Scan for the cell matching the given text and deliver its (X, Y) coordinate at center. 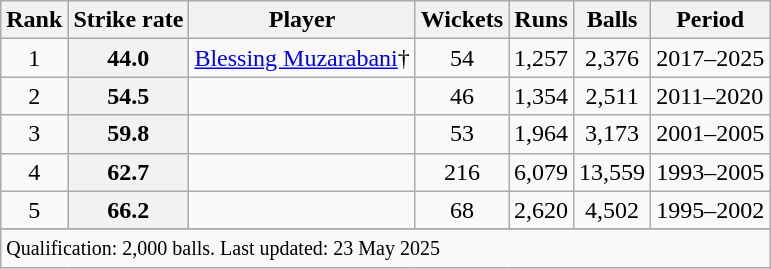
2,620 (542, 210)
3,173 (612, 134)
1,354 (542, 96)
Blessing Muzarabani† (302, 58)
68 (462, 210)
Balls (612, 20)
66.2 (128, 210)
Rank (34, 20)
13,559 (612, 172)
2011–2020 (710, 96)
54 (462, 58)
2001–2005 (710, 134)
59.8 (128, 134)
2 (34, 96)
Period (710, 20)
4,502 (612, 210)
Player (302, 20)
1 (34, 58)
46 (462, 96)
Wickets (462, 20)
3 (34, 134)
53 (462, 134)
2,376 (612, 58)
4 (34, 172)
1,964 (542, 134)
44.0 (128, 58)
Strike rate (128, 20)
5 (34, 210)
Runs (542, 20)
6,079 (542, 172)
54.5 (128, 96)
1,257 (542, 58)
2,511 (612, 96)
1993–2005 (710, 172)
Qualification: 2,000 balls. Last updated: 23 May 2025 (386, 248)
1995–2002 (710, 210)
2017–2025 (710, 58)
62.7 (128, 172)
216 (462, 172)
